Provide the [x, y] coordinate of the cell's center where the given text is located.  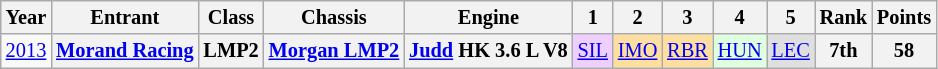
Morand Racing [124, 51]
Class [230, 17]
4 [740, 17]
RBR [687, 51]
7th [844, 51]
5 [790, 17]
1 [593, 17]
SIL [593, 51]
2013 [26, 51]
3 [687, 17]
Year [26, 17]
Rank [844, 17]
Entrant [124, 17]
Points [904, 17]
58 [904, 51]
IMO [638, 51]
Engine [488, 17]
2 [638, 17]
LMP2 [230, 51]
LEC [790, 51]
Morgan LMP2 [334, 51]
HUN [740, 51]
Chassis [334, 17]
Judd HK 3.6 L V8 [488, 51]
